From the cell containing the given text, extract its center point as [x, y] coordinate. 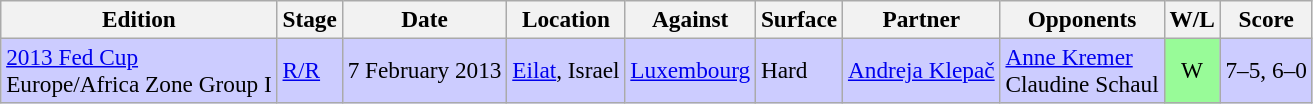
Partner [922, 19]
Edition [139, 19]
W/L [1192, 19]
Date [424, 19]
W [1192, 70]
R/R [310, 70]
Location [566, 19]
Stage [310, 19]
Surface [800, 19]
2013 Fed Cup Europe/Africa Zone Group I [139, 70]
Opponents [1082, 19]
Anne Kremer Claudine Schaul [1082, 70]
Andreja Klepač [922, 70]
7 February 2013 [424, 70]
Score [1266, 19]
Hard [800, 70]
Against [690, 19]
Eilat, Israel [566, 70]
Luxembourg [690, 70]
7–5, 6–0 [1266, 70]
